Find where the given text appears and provide that cell's center as (X, Y) coordinate. 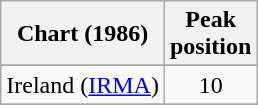
10 (210, 85)
Ireland (IRMA) (83, 85)
Peakposition (210, 34)
Chart (1986) (83, 34)
